Return [X, Y] of the center of cell containing provided text 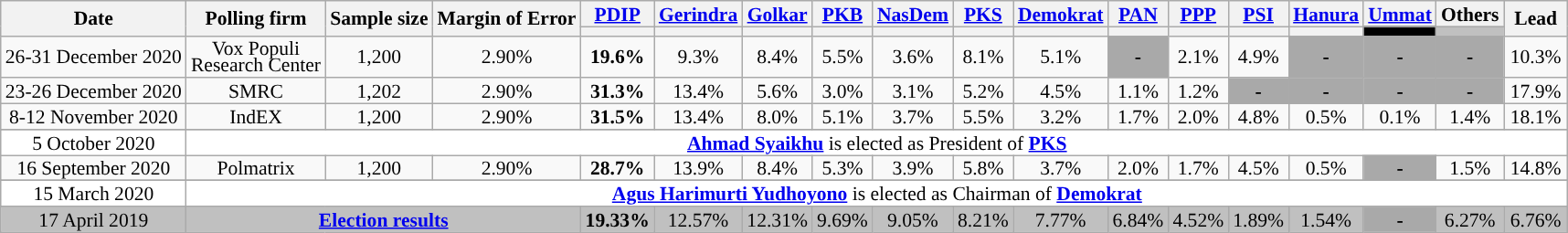
8.0% [777, 117]
4.8% [1258, 117]
Gerindra [698, 14]
13.9% [698, 168]
17.9% [1536, 91]
PKS [983, 14]
Election results [384, 219]
4.9% [1258, 57]
5.8% [983, 168]
8.21% [983, 219]
28.7% [618, 168]
14.8% [1536, 168]
3.1% [913, 91]
IndEX [256, 117]
Sample size [378, 18]
3.6% [913, 57]
5.6% [777, 91]
5.2% [983, 91]
12.31% [777, 219]
19.33% [618, 219]
23-26 December 2020 [93, 91]
Ummat [1400, 14]
1.54% [1326, 219]
8.1% [983, 57]
PPP [1198, 14]
1.2% [1198, 91]
Polmatrix [256, 168]
31.5% [618, 117]
12.57% [698, 219]
Margin of Error [507, 18]
8-12 November 2020 [93, 117]
1,202 [378, 91]
4.52% [1198, 219]
1.1% [1138, 91]
5 October 2020 [93, 143]
Others [1470, 14]
26-31 December 2020 [93, 57]
PDIP [618, 14]
3.2% [1061, 117]
7.77% [1061, 219]
1.5% [1470, 168]
10.3% [1536, 57]
Polling firm [256, 18]
16 September 2020 [93, 168]
Lead [1536, 18]
PKB [842, 14]
6.27% [1470, 219]
Golkar [777, 14]
Ahmad Syaikhu is elected as President of PKS [877, 143]
Demokrat [1061, 14]
18.1% [1536, 117]
3.9% [913, 168]
1.4% [1470, 117]
Date [93, 18]
Agus Harimurti Yudhoyono is elected as Chairman of Demokrat [877, 194]
0.1% [1400, 117]
Vox PopuliResearch Center [256, 57]
9.05% [913, 219]
19.6% [618, 57]
31.3% [618, 91]
5.3% [842, 168]
PSI [1258, 14]
17 April 2019 [93, 219]
Hanura [1326, 14]
2.1% [1198, 57]
SMRC [256, 91]
9.3% [698, 57]
9.69% [842, 219]
15 March 2020 [93, 194]
NasDem [913, 14]
3.0% [842, 91]
1.89% [1258, 219]
6.84% [1138, 219]
6.76% [1536, 219]
PAN [1138, 14]
